Capture the cell that displays the provided text and extract its [X, Y] central coordinate. 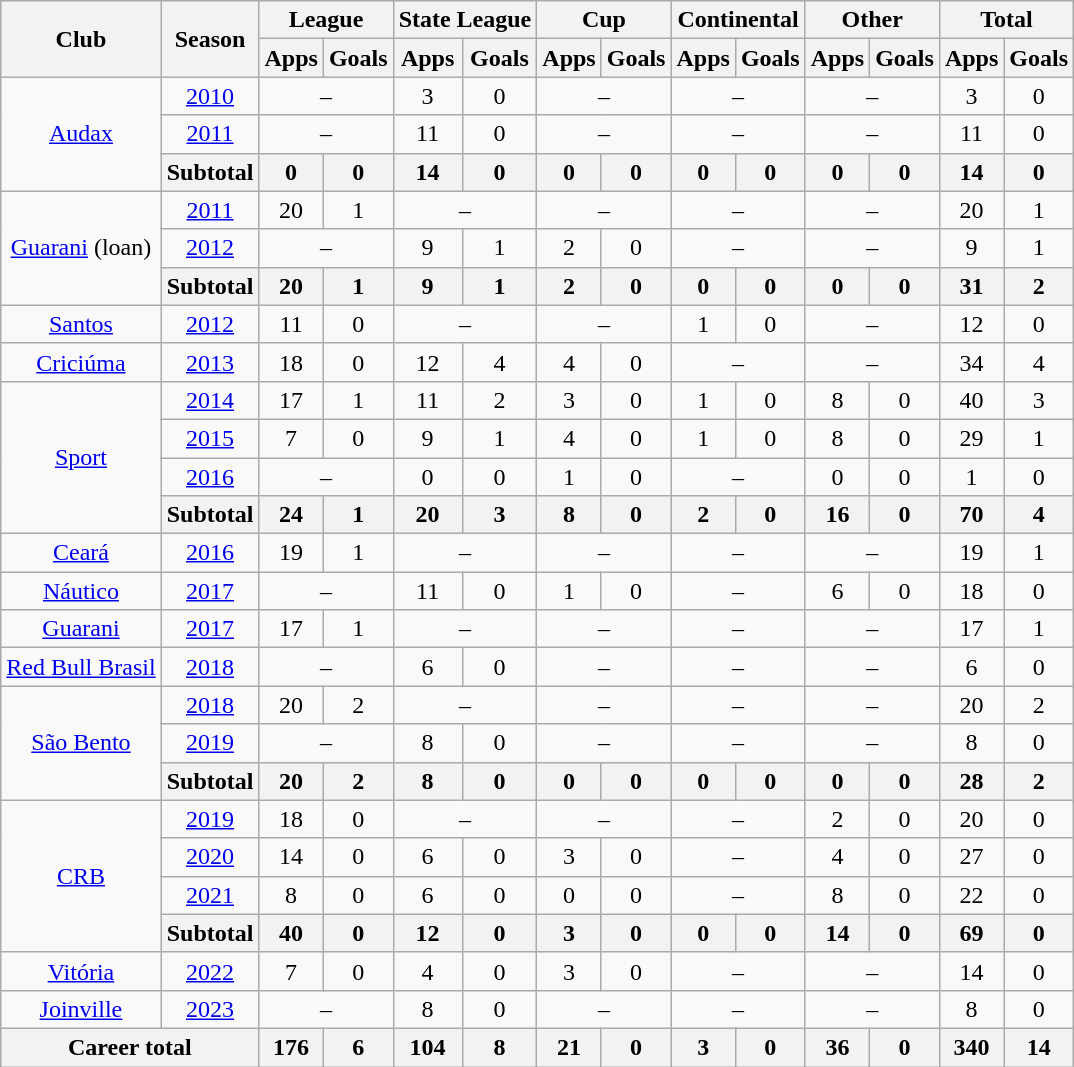
24 [291, 515]
28 [971, 781]
2010 [210, 96]
São Bento [81, 743]
Red Bull Brasil [81, 667]
2015 [210, 438]
2021 [210, 895]
Other [872, 20]
340 [971, 1047]
Career total [130, 1047]
2022 [210, 971]
Náutico [81, 591]
Sport [81, 457]
Guarani [81, 629]
Joinville [81, 1009]
2014 [210, 400]
176 [291, 1047]
League [326, 20]
104 [428, 1047]
Club [81, 39]
16 [837, 515]
Season [210, 39]
Vitória [81, 971]
2020 [210, 857]
70 [971, 515]
29 [971, 438]
21 [569, 1047]
Santos [81, 324]
Continental [738, 20]
Ceará [81, 553]
Guarani (loan) [81, 248]
22 [971, 895]
69 [971, 933]
2013 [210, 362]
34 [971, 362]
36 [837, 1047]
State League [465, 20]
Cup [604, 20]
31 [971, 286]
Total [1006, 20]
Criciúma [81, 362]
Audax [81, 134]
2023 [210, 1009]
CRB [81, 876]
27 [971, 857]
